Locate the cell with the specified text and output its (X, Y) center coordinate. 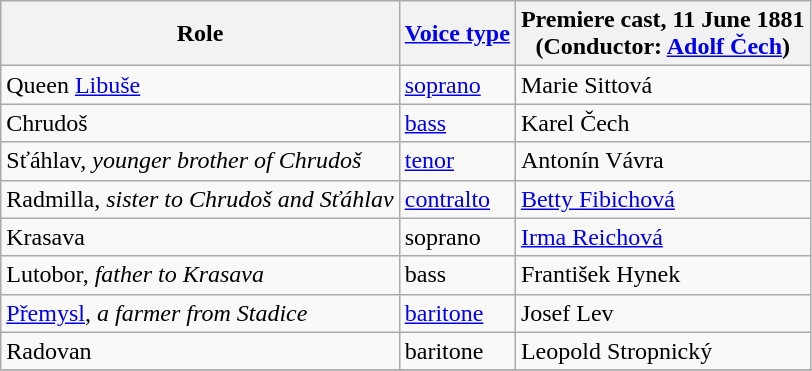
tenor (457, 161)
Radovan (200, 351)
Lutobor, father to Krasava (200, 275)
Premiere cast, 11 June 1881(Conductor: Adolf Čech) (662, 34)
Irma Reichová (662, 237)
Voice type (457, 34)
František Hynek (662, 275)
Josef Lev (662, 313)
Přemysl, a farmer from Stadice (200, 313)
contralto (457, 199)
Queen Libuše (200, 85)
Chrudoš (200, 123)
Radmilla, sister to Chrudoš and Sťáhlav (200, 199)
Krasava (200, 237)
Leopold Stropnický (662, 351)
Karel Čech (662, 123)
Betty Fibichová (662, 199)
Sťáhlav, younger brother of Chrudoš (200, 161)
Antonín Vávra (662, 161)
Marie Sittová (662, 85)
Role (200, 34)
